Extract the (X, Y) coordinate from the center of the cell holding the provided text.  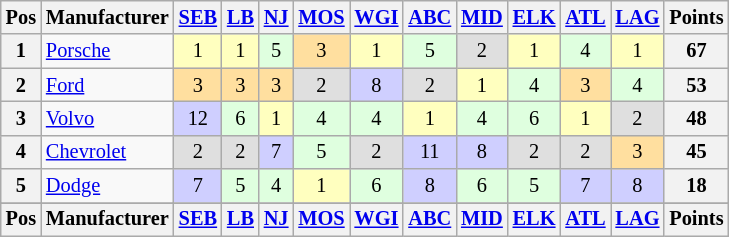
67 (696, 51)
Volvo (108, 118)
Chevrolet (108, 152)
48 (696, 118)
Porsche (108, 51)
18 (696, 186)
45 (696, 152)
53 (696, 85)
11 (430, 152)
Dodge (108, 186)
Ford (108, 85)
12 (198, 118)
